Detect which cell encompasses the target text, then output its (X, Y) center coordinate. 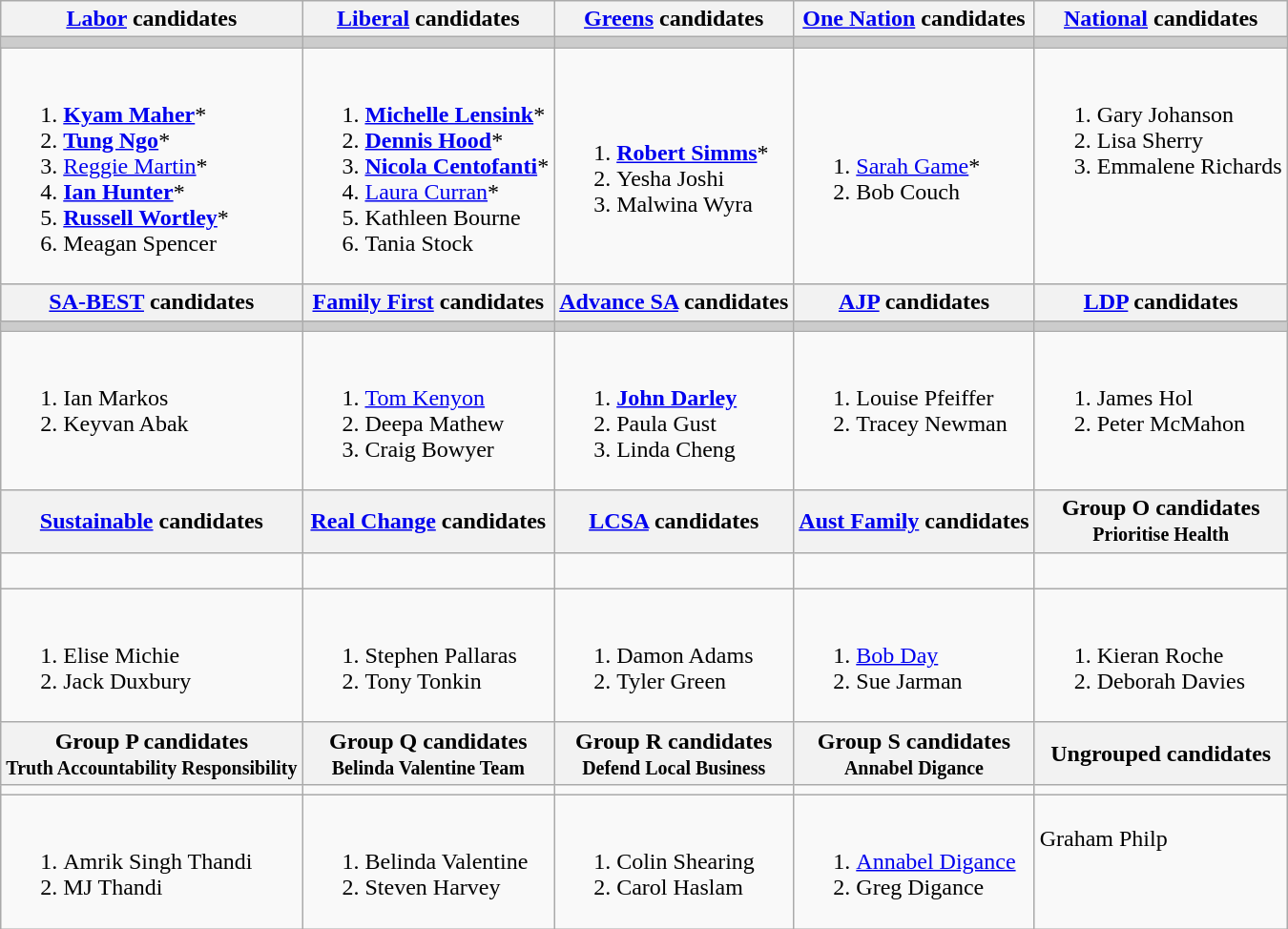
Ian MarkosKeyvan Abak (152, 410)
Kyam Maher*Tung Ngo*Reggie Martin*Ian Hunter*Russell Wortley*Meagan Spencer (152, 166)
Annabel DiganceGreg Digance (914, 861)
Advance SA candidates (674, 302)
Aust Family candidates (914, 521)
Louise PfeifferTracey Newman (914, 410)
Kieran RocheDeborah Davies (1160, 655)
Labor candidates (152, 19)
One Nation candidates (914, 19)
Group P candidates Truth Accountability Responsibility (152, 754)
LCSA candidates (674, 521)
Colin ShearingCarol Haslam (674, 861)
Amrik Singh ThandiMJ Thandi (152, 861)
Bob DaySue Jarman (914, 655)
John DarleyPaula GustLinda Cheng (674, 410)
Sustainable candidates (152, 521)
Graham Philp (1160, 861)
SA-BEST candidates (152, 302)
Group Q candidates Belinda Valentine Team (428, 754)
Stephen PallarasTony Tonkin (428, 655)
Damon AdamsTyler Green (674, 655)
AJP candidates (914, 302)
Liberal candidates (428, 19)
National candidates (1160, 19)
Michelle Lensink*Dennis Hood*Nicola Centofanti*Laura Curran*Kathleen BourneTania Stock (428, 166)
Belinda ValentineSteven Harvey (428, 861)
Group R candidates Defend Local Business (674, 754)
Group S candidates Annabel Digance (914, 754)
Ungrouped candidates (1160, 754)
Greens candidates (674, 19)
Elise MichieJack Duxbury (152, 655)
Gary JohansonLisa SherryEmmalene Richards (1160, 166)
Group O candidates Prioritise Health (1160, 521)
Family First candidates (428, 302)
LDP candidates (1160, 302)
James HolPeter McMahon (1160, 410)
Real Change candidates (428, 521)
Sarah Game*Bob Couch (914, 166)
Robert Simms*Yesha JoshiMalwina Wyra (674, 166)
Tom KenyonDeepa MathewCraig Bowyer (428, 410)
